Output the (x, y) coordinate of the center of the cell containing the given text.  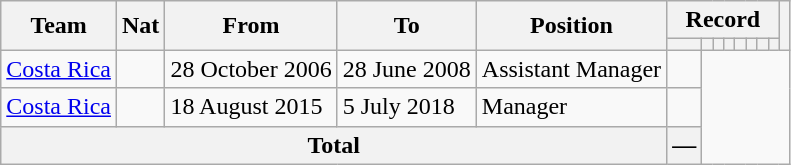
18 August 2015 (251, 107)
28 June 2008 (406, 69)
5 July 2018 (406, 107)
Manager (571, 107)
Record (723, 20)
To (406, 26)
From (251, 26)
Assistant Manager (571, 69)
Team (59, 26)
Nat (140, 26)
Total (334, 145)
— (684, 145)
Position (571, 26)
28 October 2006 (251, 69)
